From the cell containing the given text, extract its center point as [X, Y] coordinate. 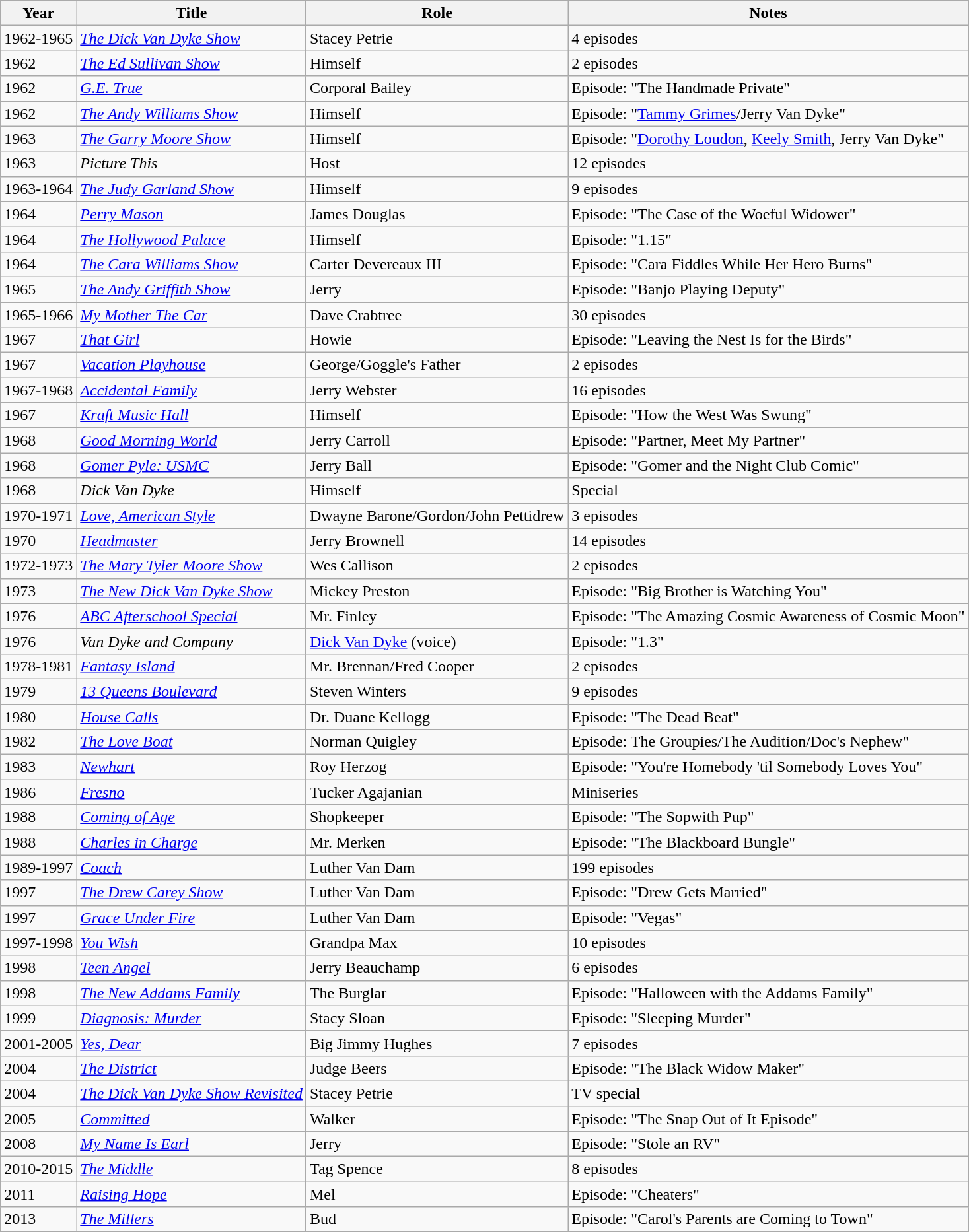
Accidental Family [192, 390]
The Garry Moore Show [192, 139]
Episode: "Tammy Grimes/Jerry Van Dyke" [768, 114]
30 episodes [768, 315]
Special [768, 491]
2005 [38, 1119]
Perry Mason [192, 214]
Episode: "Halloween with the Addams Family" [768, 993]
My Name Is Earl [192, 1144]
Yes, Dear [192, 1043]
House Calls [192, 716]
Episode: "You're Homebody 'til Somebody Loves You" [768, 767]
Bud [437, 1219]
James Douglas [437, 214]
4 episodes [768, 38]
Episode: "Sleeping Murder" [768, 1018]
My Mother The Car [192, 315]
1967-1968 [38, 390]
The Dick Van Dyke Show Revisited [192, 1093]
Grandpa Max [437, 943]
Episode: "Drew Gets Married" [768, 893]
Grace Under Fire [192, 918]
Dr. Duane Kellogg [437, 716]
13 Queens Boulevard [192, 691]
2001-2005 [38, 1043]
Episode: "The Sopwith Pup" [768, 817]
Kraft Music Hall [192, 415]
Mr. Brennan/Fred Cooper [437, 666]
The Judy Garland Show [192, 189]
Episode: "The Black Widow Maker" [768, 1068]
TV special [768, 1093]
Dave Crabtree [437, 315]
Mr. Merken [437, 842]
Episode: "1.3" [768, 641]
The Cara Williams Show [192, 264]
1963-1964 [38, 189]
Title [192, 13]
Jerry Carroll [437, 440]
Norman Quigley [437, 742]
Episode: "Banjo Playing Deputy" [768, 289]
1982 [38, 742]
Episode: "The Amazing Cosmic Awareness of Cosmic Moon" [768, 616]
Episode: "The Case of the Woeful Widower" [768, 214]
1973 [38, 591]
The Middle [192, 1169]
Roy Herzog [437, 767]
Episode: "Carol's Parents are Coming to Town" [768, 1219]
Episode: "The Blackboard Bungle" [768, 842]
Jerry Webster [437, 390]
Committed [192, 1119]
1989-1997 [38, 868]
Big Jimmy Hughes [437, 1043]
3 episodes [768, 516]
Good Morning World [192, 440]
Episode: "Stole an RV" [768, 1144]
Host [437, 164]
6 episodes [768, 968]
14 episodes [768, 541]
Episode: The Groupies/The Audition/Doc's Nephew" [768, 742]
The Love Boat [192, 742]
Newhart [192, 767]
Episode: "Cheaters" [768, 1194]
Diagnosis: Murder [192, 1018]
Wes Callison [437, 566]
1970-1971 [38, 516]
The Ed Sullivan Show [192, 63]
8 episodes [768, 1169]
1978-1981 [38, 666]
Carter Devereaux III [437, 264]
1999 [38, 1018]
1983 [38, 767]
Jerry Ball [437, 465]
Shopkeeper [437, 817]
The Andy Griffith Show [192, 289]
Coach [192, 868]
ABC Afterschool Special [192, 616]
1979 [38, 691]
Episode: "Vegas" [768, 918]
Episode: "Partner, Meet My Partner" [768, 440]
Episode: "How the West Was Swung" [768, 415]
Jerry Brownell [437, 541]
Episode: "The Handmade Private" [768, 88]
2010-2015 [38, 1169]
Notes [768, 13]
You Wish [192, 943]
1962-1965 [38, 38]
Corporal Bailey [437, 88]
The Hollywood Palace [192, 239]
Charles in Charge [192, 842]
1972-1973 [38, 566]
Tucker Agajanian [437, 792]
The Dick Van Dyke Show [192, 38]
1980 [38, 716]
The Andy Williams Show [192, 114]
Dick Van Dyke (voice) [437, 641]
Fantasy Island [192, 666]
The New Addams Family [192, 993]
1997-1998 [38, 943]
The New Dick Van Dyke Show [192, 591]
Episode: "1.15" [768, 239]
Coming of Age [192, 817]
Tag Spence [437, 1169]
Episode: "Cara Fiddles While Her Hero Burns" [768, 264]
1970 [38, 541]
Episode: "The Snap Out of It Episode" [768, 1119]
Mickey Preston [437, 591]
Dwayne Barone/Gordon/John Pettidrew [437, 516]
Episode: "Leaving the Nest Is for the Birds" [768, 340]
Episode: "The Dead Beat" [768, 716]
Episode: "Big Brother is Watching You" [768, 591]
199 episodes [768, 868]
16 episodes [768, 390]
The Drew Carey Show [192, 893]
Walker [437, 1119]
Fresno [192, 792]
Howie [437, 340]
Teen Angel [192, 968]
Steven Winters [437, 691]
That Girl [192, 340]
2008 [38, 1144]
12 episodes [768, 164]
George/Goggle's Father [437, 365]
2011 [38, 1194]
Mr. Finley [437, 616]
1965-1966 [38, 315]
Mel [437, 1194]
Dick Van Dyke [192, 491]
Gomer Pyle: USMC [192, 465]
The Millers [192, 1219]
Jerry Beauchamp [437, 968]
Van Dyke and Company [192, 641]
The Mary Tyler Moore Show [192, 566]
The District [192, 1068]
Picture This [192, 164]
Episode: "Dorothy Loudon, Keely Smith, Jerry Van Dyke" [768, 139]
1986 [38, 792]
Episode: "Gomer and the Night Club Comic" [768, 465]
Love, American Style [192, 516]
Stacy Sloan [437, 1018]
10 episodes [768, 943]
7 episodes [768, 1043]
Year [38, 13]
G.E. True [192, 88]
Miniseries [768, 792]
Judge Beers [437, 1068]
1965 [38, 289]
Raising Hope [192, 1194]
Vacation Playhouse [192, 365]
Role [437, 13]
2013 [38, 1219]
The Burglar [437, 993]
Headmaster [192, 541]
